Scan for the cell matching the given text and deliver its (x, y) coordinate at center. 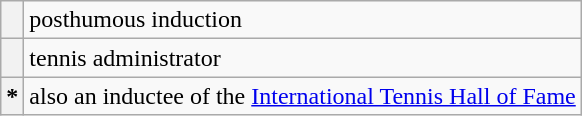
* (12, 96)
also an inductee of the International Tennis Hall of Fame (302, 96)
posthumous induction (302, 20)
tennis administrator (302, 58)
